Determine the (X, Y) coordinate at the center of the cell enclosing the given text.  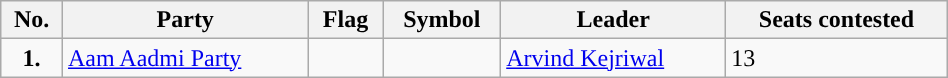
No. (32, 20)
Leader (614, 20)
13 (837, 58)
Symbol (442, 20)
Seats contested (837, 20)
Party (186, 20)
Arvind Kejriwal (614, 58)
1. (32, 58)
Flag (346, 20)
Aam Aadmi Party (186, 58)
